Search for the cell housing the specified text and yield its (x, y) center coordinate. 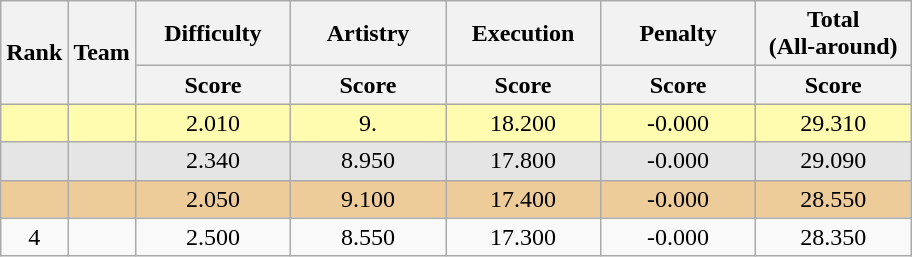
Artistry (368, 34)
18.200 (524, 123)
4 (34, 237)
29.310 (834, 123)
8.550 (368, 237)
17.800 (524, 161)
17.400 (524, 199)
Execution (524, 34)
2.340 (212, 161)
28.350 (834, 237)
8.950 (368, 161)
2.010 (212, 123)
Team (102, 52)
2.050 (212, 199)
29.090 (834, 161)
9. (368, 123)
Difficulty (212, 34)
Total(All-around) (834, 34)
9.100 (368, 199)
2.500 (212, 237)
28.550 (834, 199)
Rank (34, 52)
17.300 (524, 237)
Penalty (678, 34)
